Capture the cell that displays the provided text and extract its [x, y] central coordinate. 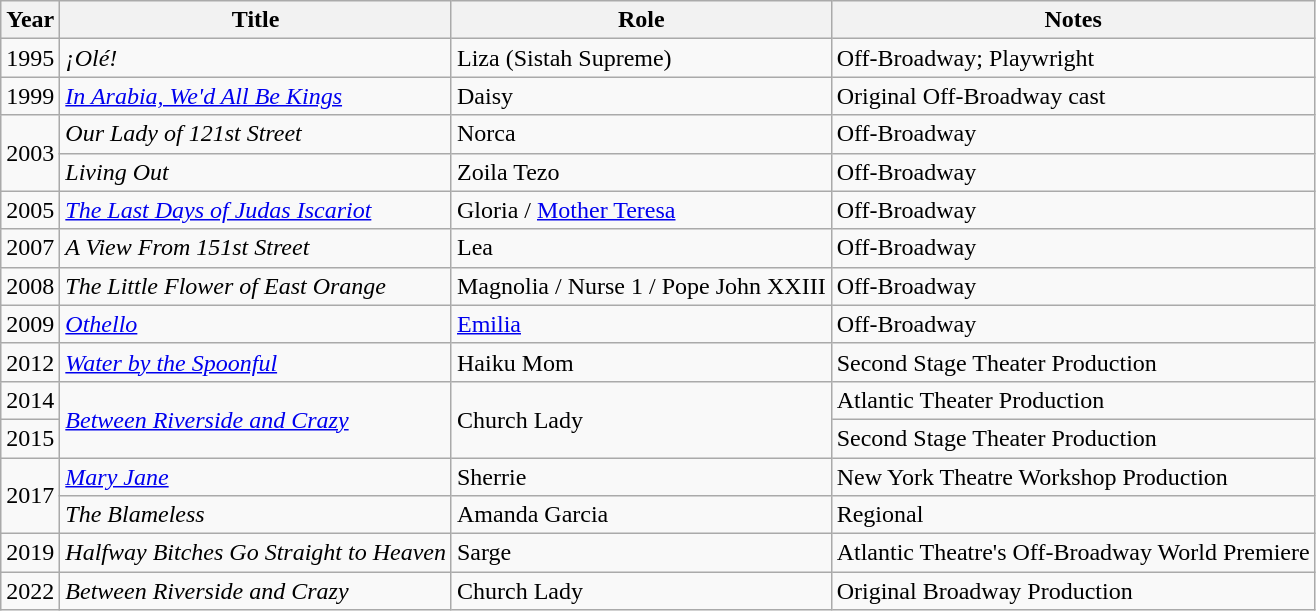
Atlantic Theater Production [1073, 400]
In Arabia, We'd All Be Kings [256, 96]
¡Olé! [256, 58]
Magnolia / Nurse 1 / Pope John XXIII [641, 286]
Zoila Tezo [641, 172]
2019 [30, 553]
Title [256, 20]
Atlantic Theatre's Off-Broadway World Premiere [1073, 553]
Living Out [256, 172]
Sarge [641, 553]
2008 [30, 286]
Liza (Sistah Supreme) [641, 58]
New York Theatre Workshop Production [1073, 477]
Notes [1073, 20]
Role [641, 20]
Norca [641, 134]
Othello [256, 324]
2005 [30, 210]
Gloria / Mother Teresa [641, 210]
2022 [30, 591]
Our Lady of 121st Street [256, 134]
The Blameless [256, 515]
Off-Broadway; Playwright [1073, 58]
The Last Days of Judas Iscariot [256, 210]
A View From 151st Street [256, 248]
Halfway Bitches Go Straight to Heaven [256, 553]
1995 [30, 58]
1999 [30, 96]
Water by the Spoonful [256, 362]
2007 [30, 248]
Year [30, 20]
Emilia [641, 324]
Amanda Garcia [641, 515]
Original Broadway Production [1073, 591]
2009 [30, 324]
2017 [30, 496]
Sherrie [641, 477]
Mary Jane [256, 477]
2012 [30, 362]
Haiku Mom [641, 362]
Daisy [641, 96]
The Little Flower of East Orange [256, 286]
2014 [30, 400]
Lea [641, 248]
2015 [30, 438]
2003 [30, 153]
Original Off-Broadway cast [1073, 96]
Regional [1073, 515]
